Output the (X, Y) coordinate of the center of the cell containing the given text.  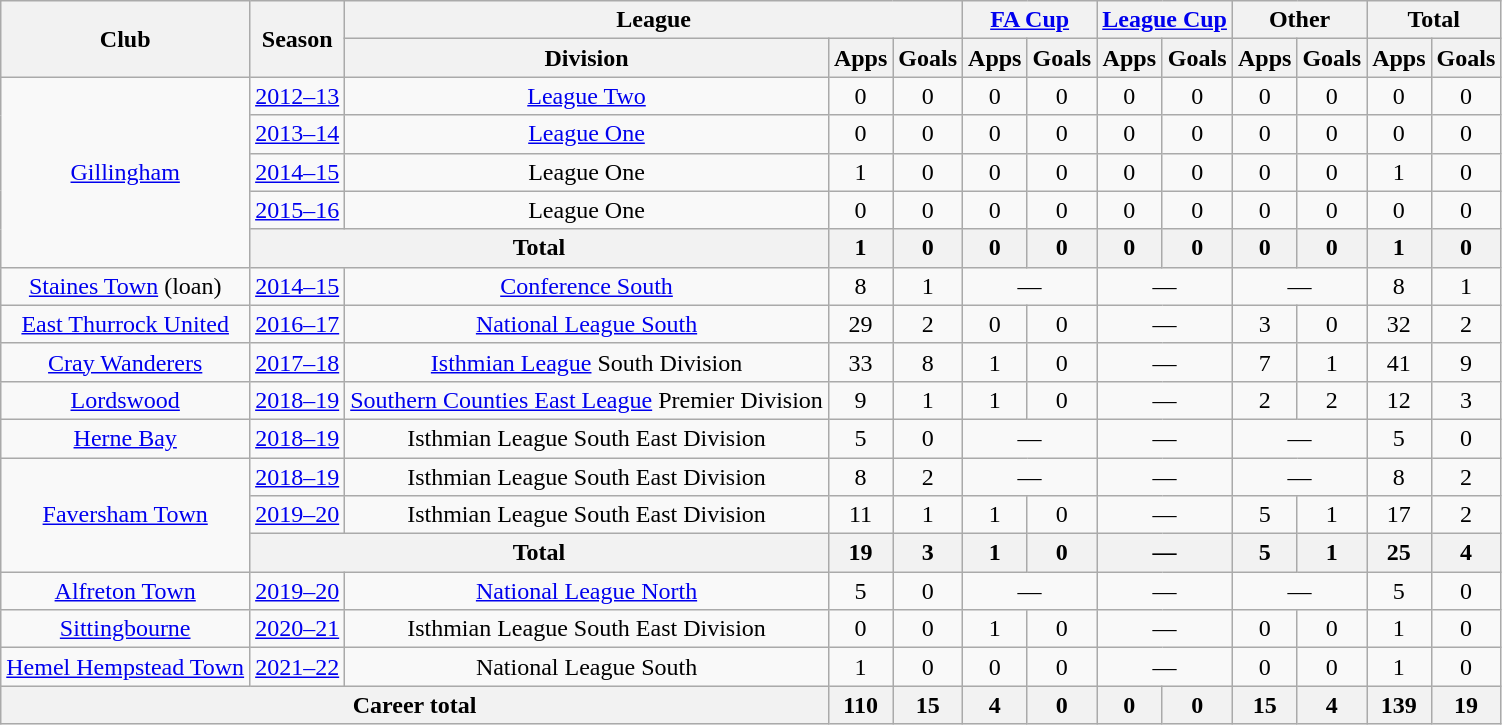
Herne Bay (126, 438)
139 (1399, 705)
2012–13 (298, 96)
33 (860, 362)
Southern Counties East League Premier Division (587, 400)
Division (587, 58)
12 (1399, 400)
Gillingham (126, 172)
32 (1399, 324)
League Two (587, 96)
2015–16 (298, 210)
East Thurrock United (126, 324)
29 (860, 324)
Cray Wanderers (126, 362)
Other (1299, 20)
Sittingbourne (126, 629)
Hemel Hempstead Town (126, 667)
Season (298, 39)
Staines Town (loan) (126, 286)
2021–22 (298, 667)
2013–14 (298, 134)
Isthmian League South Division (587, 362)
7 (1264, 362)
25 (1399, 553)
Conference South (587, 286)
League (654, 20)
110 (860, 705)
Lordswood (126, 400)
41 (1399, 362)
Club (126, 39)
Faversham Town (126, 515)
2016–17 (298, 324)
Career total (415, 705)
National League North (587, 591)
11 (860, 515)
League Cup (1165, 20)
2020–21 (298, 629)
FA Cup (1030, 20)
2017–18 (298, 362)
Alfreton Town (126, 591)
17 (1399, 515)
